Return the (x, y) coordinate for the center point of the cell that contains the specified text.  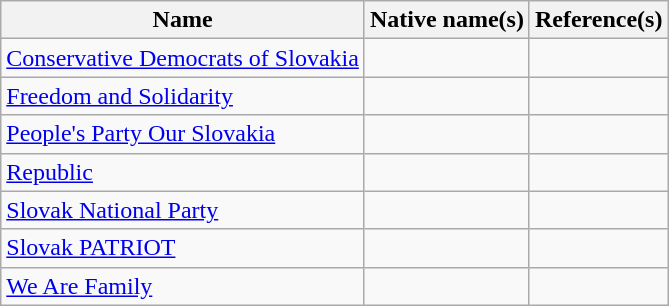
Freedom and Solidarity (183, 96)
Reference(s) (598, 20)
Name (183, 20)
Slovak National Party (183, 210)
Republic (183, 172)
Slovak PATRIOT (183, 248)
Native name(s) (446, 20)
People's Party Our Slovakia (183, 134)
Conservative Democrats of Slovakia (183, 58)
We Are Family (183, 286)
